Return [X, Y] of the center of cell containing provided text 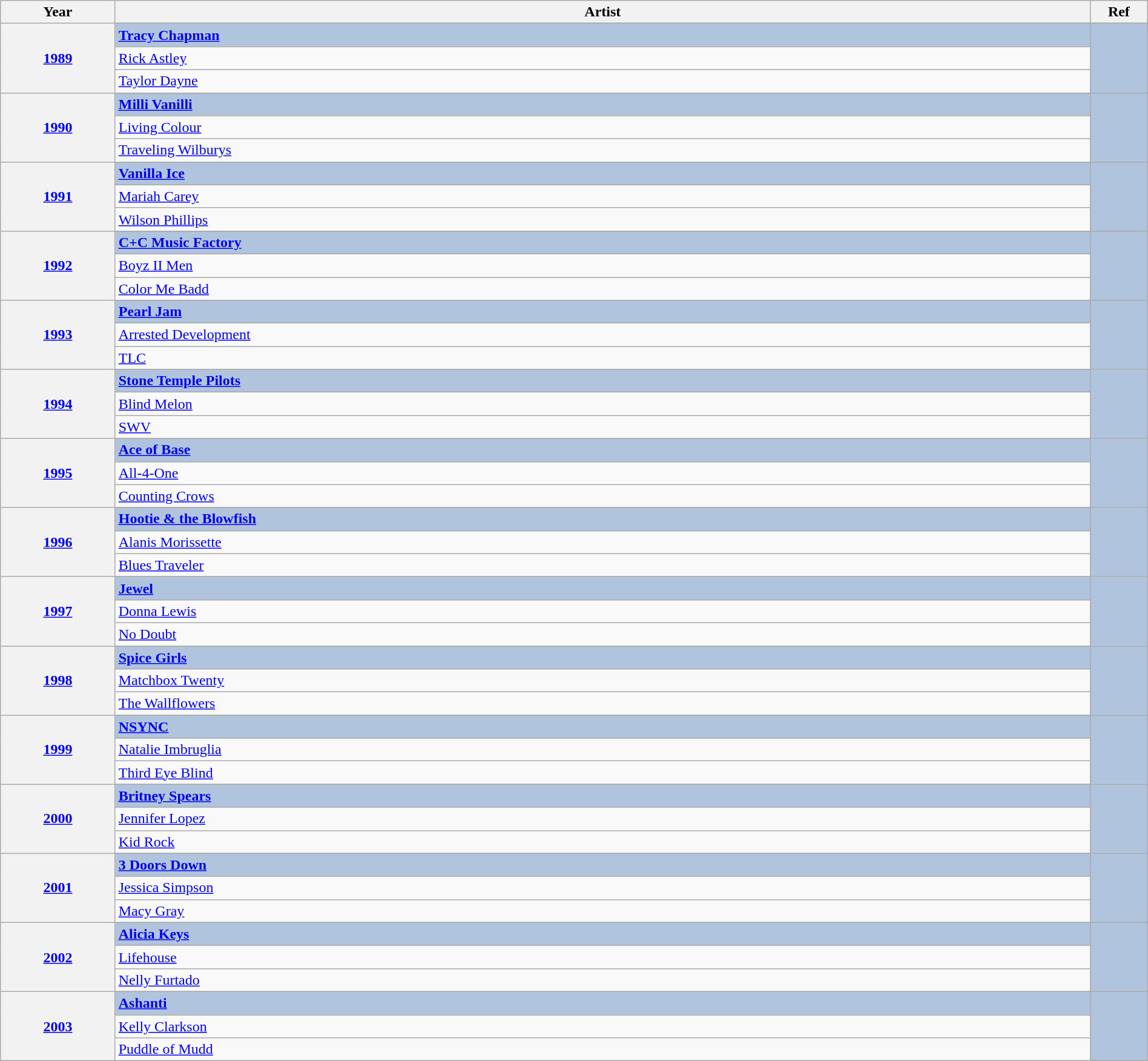
2002 [58, 957]
Stone Temple Pilots [602, 381]
NSYNC [602, 727]
1999 [58, 750]
Macy Gray [602, 911]
Puddle of Mudd [602, 1049]
C+C Music Factory [602, 242]
Blind Melon [602, 404]
Color Me Badd [602, 289]
Rick Astley [602, 58]
1993 [58, 335]
Nelly Furtado [602, 980]
Natalie Imbruglia [602, 750]
1995 [58, 473]
No Doubt [602, 634]
Year [58, 12]
2001 [58, 888]
Blues Traveler [602, 565]
1997 [58, 611]
Third Eye Blind [602, 773]
Alanis Morissette [602, 542]
Kelly Clarkson [602, 1026]
Alicia Keys [602, 934]
1990 [58, 127]
1996 [58, 542]
1994 [58, 404]
SWV [602, 427]
Vanilla Ice [602, 173]
1992 [58, 265]
Milli Vanilli [602, 104]
1991 [58, 196]
2003 [58, 1026]
Donna Lewis [602, 611]
1998 [58, 680]
Jennifer Lopez [602, 819]
Jewel [602, 588]
2000 [58, 819]
Britney Spears [602, 796]
Mariah Carey [602, 196]
Living Colour [602, 127]
Jessica Simpson [602, 888]
3 Doors Down [602, 865]
Hootie & the Blowfish [602, 519]
Kid Rock [602, 842]
Boyz II Men [602, 265]
The Wallflowers [602, 704]
Ashanti [602, 1003]
Lifehouse [602, 957]
Taylor Dayne [602, 81]
Matchbox Twenty [602, 681]
All-4-One [602, 473]
Traveling Wilburys [602, 150]
TLC [602, 358]
Arrested Development [602, 335]
Counting Crows [602, 496]
Wilson Phillips [602, 219]
Pearl Jam [602, 312]
Spice Girls [602, 657]
Tracy Chapman [602, 35]
Ace of Base [602, 450]
1989 [58, 58]
Artist [602, 12]
Ref [1119, 12]
